Detect which cell encompasses the target text, then output its (X, Y) center coordinate. 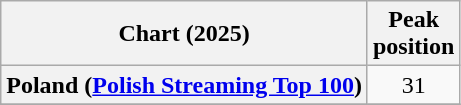
Peakposition (413, 34)
31 (413, 85)
Chart (2025) (184, 34)
Poland (Polish Streaming Top 100) (184, 85)
